Identify which cell holds the provided text, then report its (X, Y) central coordinate. 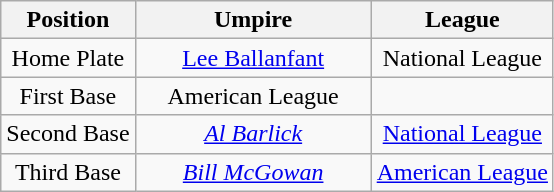
Al Barlick (253, 134)
League (462, 20)
Third Base (68, 172)
First Base (68, 96)
Umpire (253, 20)
Second Base (68, 134)
Position (68, 20)
Lee Ballanfant (253, 58)
Home Plate (68, 58)
Bill McGowan (253, 172)
